Output the [x, y] coordinate of the center of the cell containing the given text.  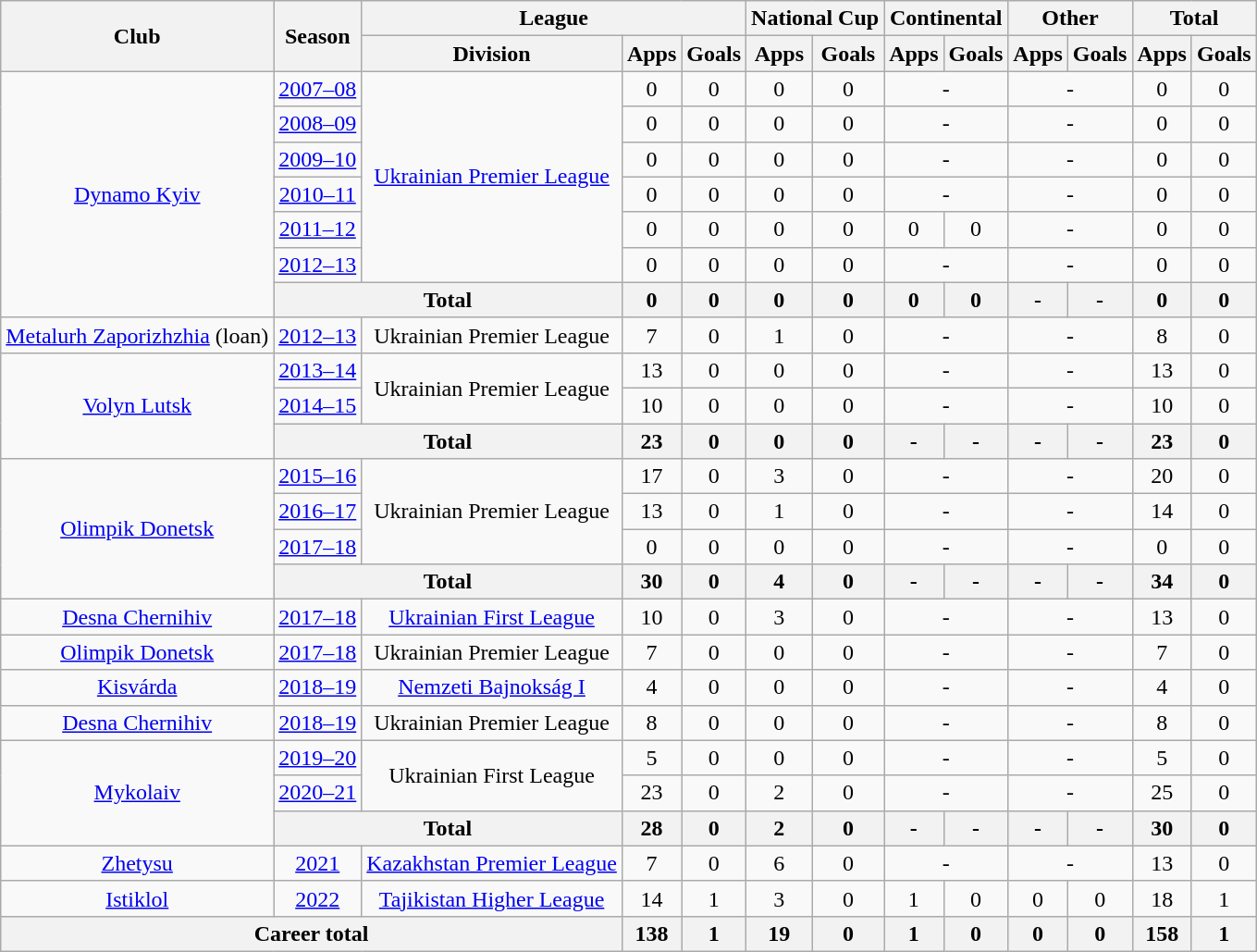
2020–21 [318, 793]
Other [1070, 19]
Istiklol [137, 898]
Career total [312, 933]
Volyn Lutsk [137, 405]
Kazakhstan Premier League [492, 863]
18 [1162, 898]
25 [1162, 793]
2014–15 [318, 405]
2019–20 [318, 758]
138 [651, 933]
17 [651, 476]
Nemzeti Bajnokság I [492, 687]
2013–14 [318, 370]
6 [780, 863]
Dynamo Kyiv [137, 194]
Zhetysu [137, 863]
2022 [318, 898]
34 [1162, 582]
28 [651, 828]
Metalurh Zaporizhzhia (loan) [137, 335]
2008–09 [318, 124]
2011–12 [318, 229]
2010–11 [318, 194]
Kisvárda [137, 687]
Continental [946, 19]
Season [318, 36]
Mykolaiv [137, 793]
158 [1162, 933]
Club [137, 36]
2015–16 [318, 476]
2007–08 [318, 89]
Tajikistan Higher League [492, 898]
2021 [318, 863]
Division [492, 54]
20 [1162, 476]
2009–10 [318, 159]
19 [780, 933]
2016–17 [318, 512]
League [554, 19]
National Cup [816, 19]
